Find where the given text appears and provide that cell's center as (x, y) coordinate. 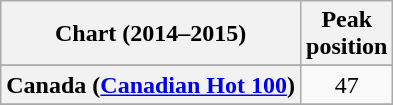
47 (347, 85)
Chart (2014–2015) (151, 34)
Peakposition (347, 34)
Canada (Canadian Hot 100) (151, 85)
